Extract the [X, Y] coordinate from the center of the cell holding the provided text.  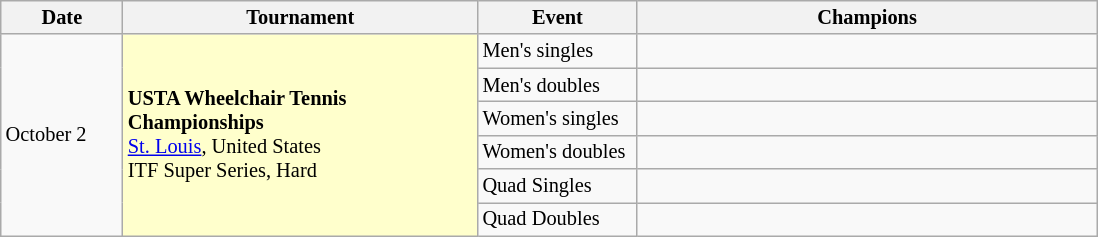
Tournament [300, 17]
Quad Doubles [558, 219]
Date [62, 17]
Women's doubles [558, 152]
USTA Wheelchair Tennis Championships St. Louis, United StatesITF Super Series, Hard [300, 135]
October 2 [62, 135]
Men's singles [558, 51]
Men's doubles [558, 85]
Champions [867, 17]
Event [558, 17]
Women's singles [558, 118]
Quad Singles [558, 186]
